Capture the cell that displays the provided text and extract its (X, Y) central coordinate. 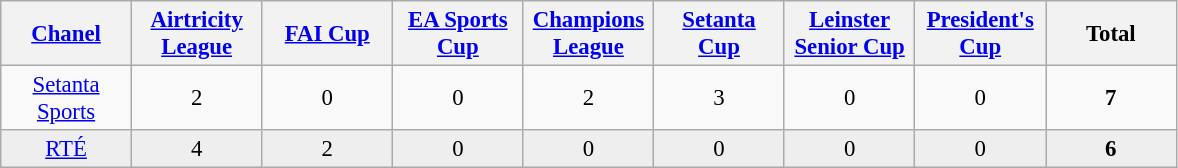
Champions League (588, 34)
FAI Cup (328, 34)
EA Sports Cup (458, 34)
7 (1112, 98)
President's Cup (980, 34)
3 (720, 98)
Setanta Sports (66, 98)
Total (1112, 34)
Chanel (66, 34)
Airtricity League (196, 34)
Setanta Cup (720, 34)
4 (196, 149)
RTÉ (66, 149)
Leinster Senior Cup (850, 34)
6 (1112, 149)
